Scan for the cell matching the given text and deliver its [x, y] coordinate at center. 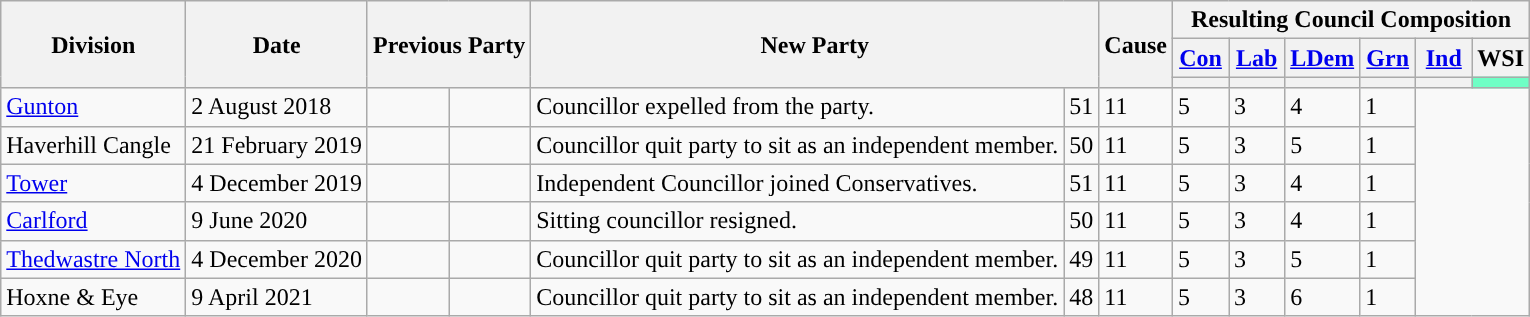
4 December 2019 [277, 183]
Cause [1136, 44]
2 August 2018 [277, 107]
48 [1082, 297]
New Party [815, 44]
Gunton [94, 107]
Resulting Council Composition [1352, 20]
Carlford [94, 221]
Haverhill Cangle [94, 145]
Date [277, 44]
Previous Party [448, 44]
4 December 2020 [277, 259]
Con [1201, 58]
WSI [1501, 58]
49 [1082, 259]
Councillor expelled from the party. [798, 107]
21 February 2019 [277, 145]
9 April 2021 [277, 297]
Ind [1444, 58]
LDem [1322, 58]
Division [94, 44]
9 June 2020 [277, 221]
Thedwastre North [94, 259]
Lab [1257, 58]
Grn [1388, 58]
Independent Councillor joined Conservatives. [798, 183]
6 [1322, 297]
Sitting councillor resigned. [798, 221]
Hoxne & Eye [94, 297]
Tower [94, 183]
